Identify which cell holds the provided text, then report its [X, Y] central coordinate. 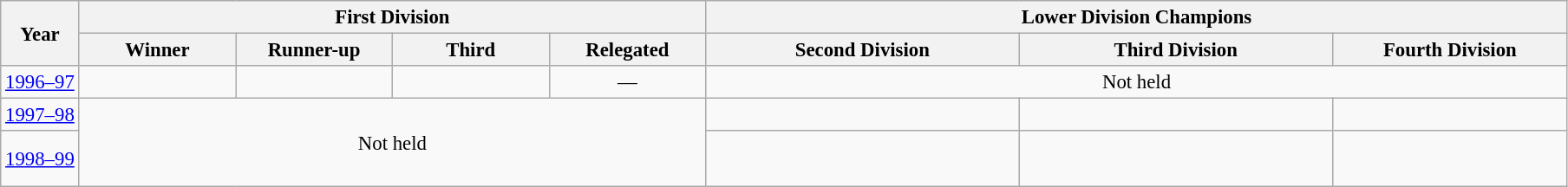
Third [470, 50]
— [628, 82]
Relegated [628, 50]
Third Division [1176, 50]
Fourth Division [1450, 50]
Second Division [862, 50]
First Division [392, 17]
Winner [158, 50]
1997–98 [40, 115]
Year [40, 33]
1998–99 [40, 159]
1996–97 [40, 82]
Lower Division Champions [1137, 17]
Runner-up [314, 50]
